Return (x, y) of the center of cell containing provided text 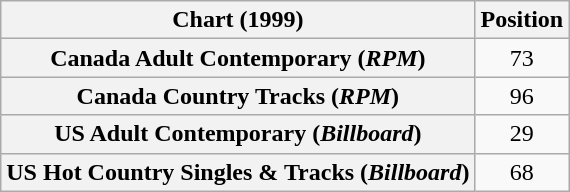
73 (522, 58)
US Hot Country Singles & Tracks (Billboard) (238, 172)
96 (522, 96)
Canada Country Tracks (RPM) (238, 96)
Position (522, 20)
29 (522, 134)
Chart (1999) (238, 20)
68 (522, 172)
US Adult Contemporary (Billboard) (238, 134)
Canada Adult Contemporary (RPM) (238, 58)
